Search for the cell housing the specified text and yield its (x, y) center coordinate. 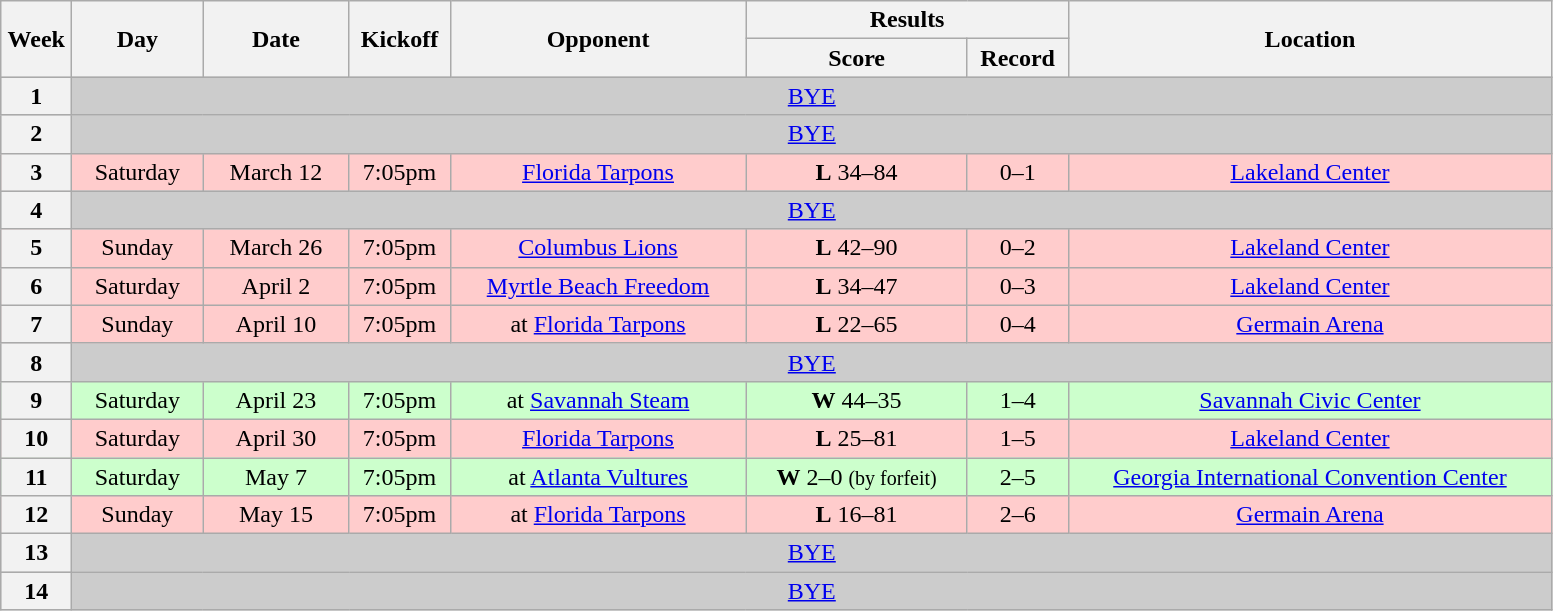
L 25–81 (856, 438)
L 34–84 (856, 172)
2–5 (1018, 477)
3 (36, 172)
10 (36, 438)
0–2 (1018, 248)
May 15 (276, 515)
L 42–90 (856, 248)
W 2–0 (by forfeit) (856, 477)
L 34–47 (856, 286)
1–5 (1018, 438)
Day (138, 39)
1–4 (1018, 400)
May 7 (276, 477)
Record (1018, 58)
L 22–65 (856, 324)
Kickoff (400, 39)
0–1 (1018, 172)
Date (276, 39)
14 (36, 591)
5 (36, 248)
April 10 (276, 324)
Georgia International Convention Center (1310, 477)
8 (36, 362)
2 (36, 134)
0–3 (1018, 286)
L 16–81 (856, 515)
March 26 (276, 248)
Location (1310, 39)
1 (36, 96)
Results (907, 20)
Opponent (598, 39)
7 (36, 324)
Week (36, 39)
2–6 (1018, 515)
April 2 (276, 286)
0–4 (1018, 324)
Savannah Civic Center (1310, 400)
Score (856, 58)
March 12 (276, 172)
at Savannah Steam (598, 400)
4 (36, 210)
at Atlanta Vultures (598, 477)
April 23 (276, 400)
12 (36, 515)
W 44–35 (856, 400)
April 30 (276, 438)
11 (36, 477)
Myrtle Beach Freedom (598, 286)
Columbus Lions (598, 248)
13 (36, 553)
6 (36, 286)
9 (36, 400)
